Provide the [x, y] coordinate of the cell's center where the given text is located.  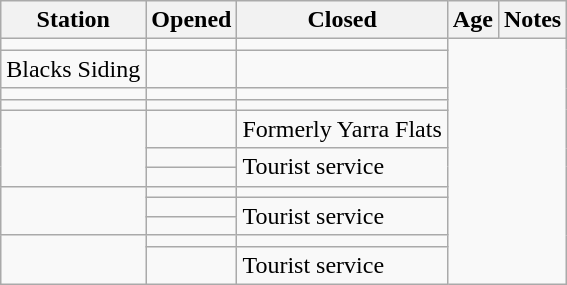
Formerly Yarra Flats [342, 129]
Notes [532, 20]
Age [472, 20]
Station [74, 20]
Blacks Siding [74, 69]
Opened [192, 20]
Closed [342, 20]
